Detect which cell encompasses the target text, then output its [X, Y] center coordinate. 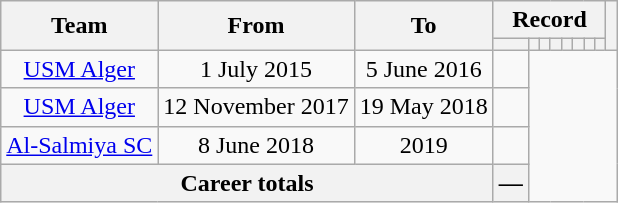
Al-Salmiya SC [80, 145]
— [510, 183]
12 November 2017 [256, 107]
5 June 2016 [424, 69]
8 June 2018 [256, 145]
Team [80, 26]
Career totals [247, 183]
2019 [424, 145]
To [424, 26]
Record [549, 20]
1 July 2015 [256, 69]
From [256, 26]
19 May 2018 [424, 107]
